Output the (X, Y) coordinate of the center of the cell containing the given text.  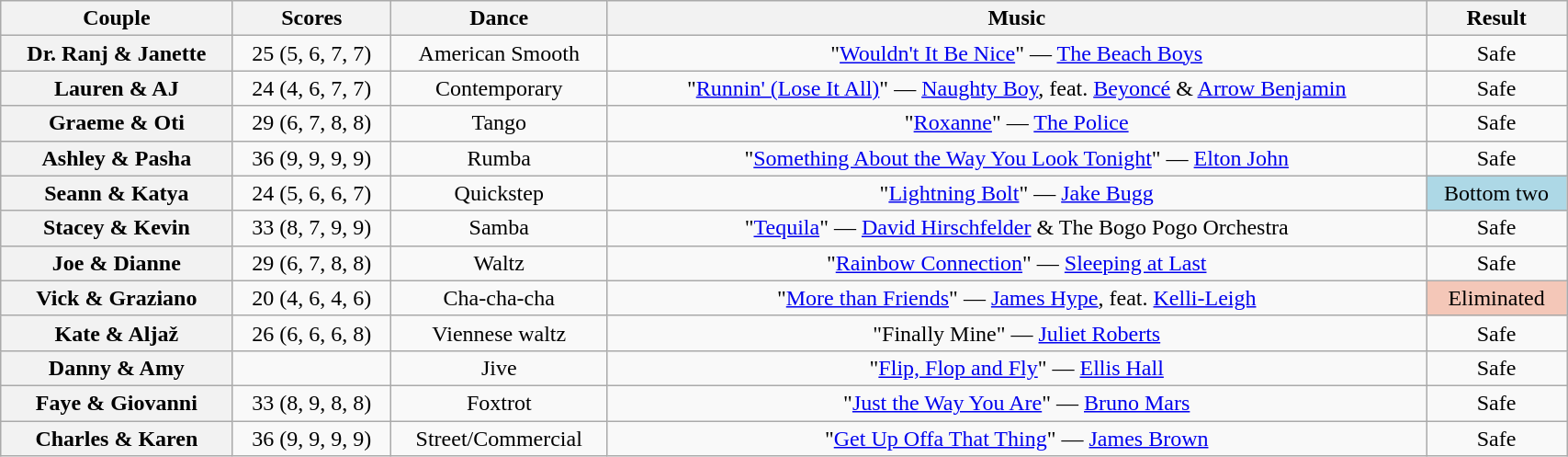
33 (8, 9, 8, 8) (312, 403)
"Flip, Flop and Fly" — Ellis Hall (1017, 368)
Faye & Giovanni (117, 403)
Rumba (500, 158)
Street/Commercial (500, 439)
Ashley & Pasha (117, 158)
Waltz (500, 263)
Charles & Karen (117, 439)
Music (1017, 18)
Result (1497, 18)
Tango (500, 123)
Lauren & AJ (117, 88)
"Get Up Offa That Thing" — James Brown (1017, 439)
"Finally Mine" — Juliet Roberts (1017, 333)
Graeme & Oti (117, 123)
25 (5, 6, 7, 7) (312, 53)
Foxtrot (500, 403)
Samba (500, 228)
Eliminated (1497, 298)
"Roxanne" — The Police (1017, 123)
Bottom two (1497, 193)
"Something About the Way You Look Tonight" — Elton John (1017, 158)
Danny & Amy (117, 368)
Seann & Katya (117, 193)
Kate & Aljaž (117, 333)
Quickstep (500, 193)
American Smooth (500, 53)
Dr. Ranj & Janette (117, 53)
Vick & Graziano (117, 298)
"Wouldn't It Be Nice" — The Beach Boys (1017, 53)
26 (6, 6, 6, 8) (312, 333)
"Lightning Bolt" — Jake Bugg (1017, 193)
Joe & Dianne (117, 263)
"Just the Way You Are" — Bruno Mars (1017, 403)
"More than Friends" — James Hype, feat. Kelli-Leigh (1017, 298)
Jive (500, 368)
Scores (312, 18)
33 (8, 7, 9, 9) (312, 228)
Viennese waltz (500, 333)
Couple (117, 18)
20 (4, 6, 4, 6) (312, 298)
"Tequila" — David Hirschfelder & The Bogo Pogo Orchestra (1017, 228)
Contemporary (500, 88)
"Rainbow Connection" — Sleeping at Last (1017, 263)
Stacey & Kevin (117, 228)
24 (4, 6, 7, 7) (312, 88)
Cha-cha-cha (500, 298)
"Runnin' (Lose It All)" — Naughty Boy, feat. Beyoncé & Arrow Benjamin (1017, 88)
24 (5, 6, 6, 7) (312, 193)
Dance (500, 18)
